Return the (x, y) coordinate for the center point of the cell that contains the specified text.  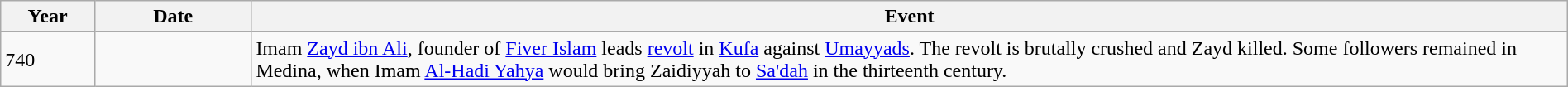
Year (48, 17)
740 (48, 60)
Date (172, 17)
Event (910, 17)
